Search for the cell housing the specified text and yield its (x, y) center coordinate. 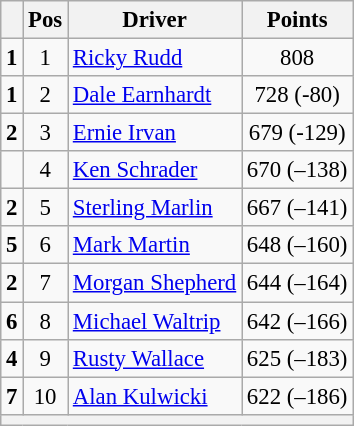
667 (–141) (298, 208)
622 (–186) (298, 396)
Ernie Irvan (155, 133)
Alan Kulwicki (155, 396)
648 (–160) (298, 245)
Rusty Wallace (155, 358)
644 (–164) (298, 283)
Dale Earnhardt (155, 95)
8 (46, 321)
10 (46, 396)
Michael Waltrip (155, 321)
670 (–138) (298, 170)
Ricky Rudd (155, 58)
642 (–166) (298, 321)
Ken Schrader (155, 170)
Sterling Marlin (155, 208)
Driver (155, 20)
808 (298, 58)
Morgan Shepherd (155, 283)
9 (46, 358)
625 (–183) (298, 358)
Mark Martin (155, 245)
679 (-129) (298, 133)
3 (46, 133)
Pos (46, 20)
728 (-80) (298, 95)
Points (298, 20)
